Scan for the cell matching the given text and deliver its (X, Y) coordinate at center. 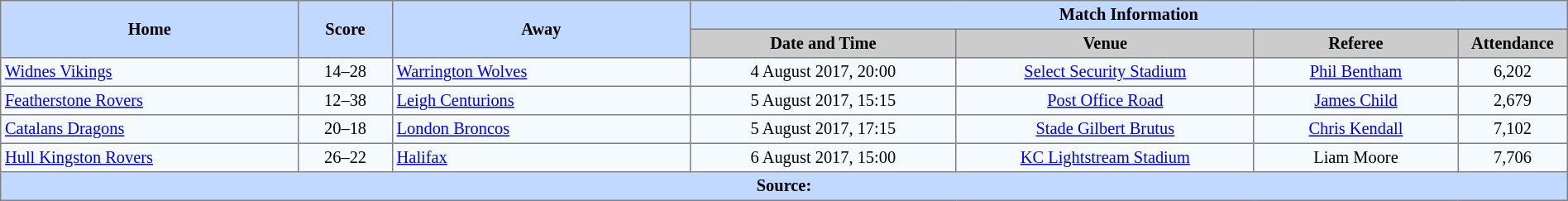
14–28 (346, 72)
Stade Gilbert Brutus (1105, 129)
5 August 2017, 15:15 (823, 100)
Away (541, 30)
Score (346, 30)
Catalans Dragons (150, 129)
Featherstone Rovers (150, 100)
6,202 (1513, 72)
7,706 (1513, 157)
Referee (1355, 43)
Venue (1105, 43)
20–18 (346, 129)
Attendance (1513, 43)
Warrington Wolves (541, 72)
Home (150, 30)
Halifax (541, 157)
London Broncos (541, 129)
Hull Kingston Rovers (150, 157)
6 August 2017, 15:00 (823, 157)
26–22 (346, 157)
5 August 2017, 17:15 (823, 129)
KC Lightstream Stadium (1105, 157)
Liam Moore (1355, 157)
Source: (784, 186)
4 August 2017, 20:00 (823, 72)
Select Security Stadium (1105, 72)
Match Information (1128, 15)
James Child (1355, 100)
2,679 (1513, 100)
7,102 (1513, 129)
Leigh Centurions (541, 100)
Date and Time (823, 43)
Chris Kendall (1355, 129)
12–38 (346, 100)
Phil Bentham (1355, 72)
Post Office Road (1105, 100)
Widnes Vikings (150, 72)
